Return the (x, y) coordinate for the center point of the cell that contains the specified text.  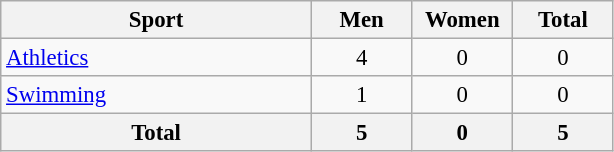
Swimming (156, 95)
1 (362, 95)
Men (362, 20)
Sport (156, 20)
Women (462, 20)
Athletics (156, 58)
4 (362, 58)
